Detect which cell encompasses the target text, then output its [x, y] center coordinate. 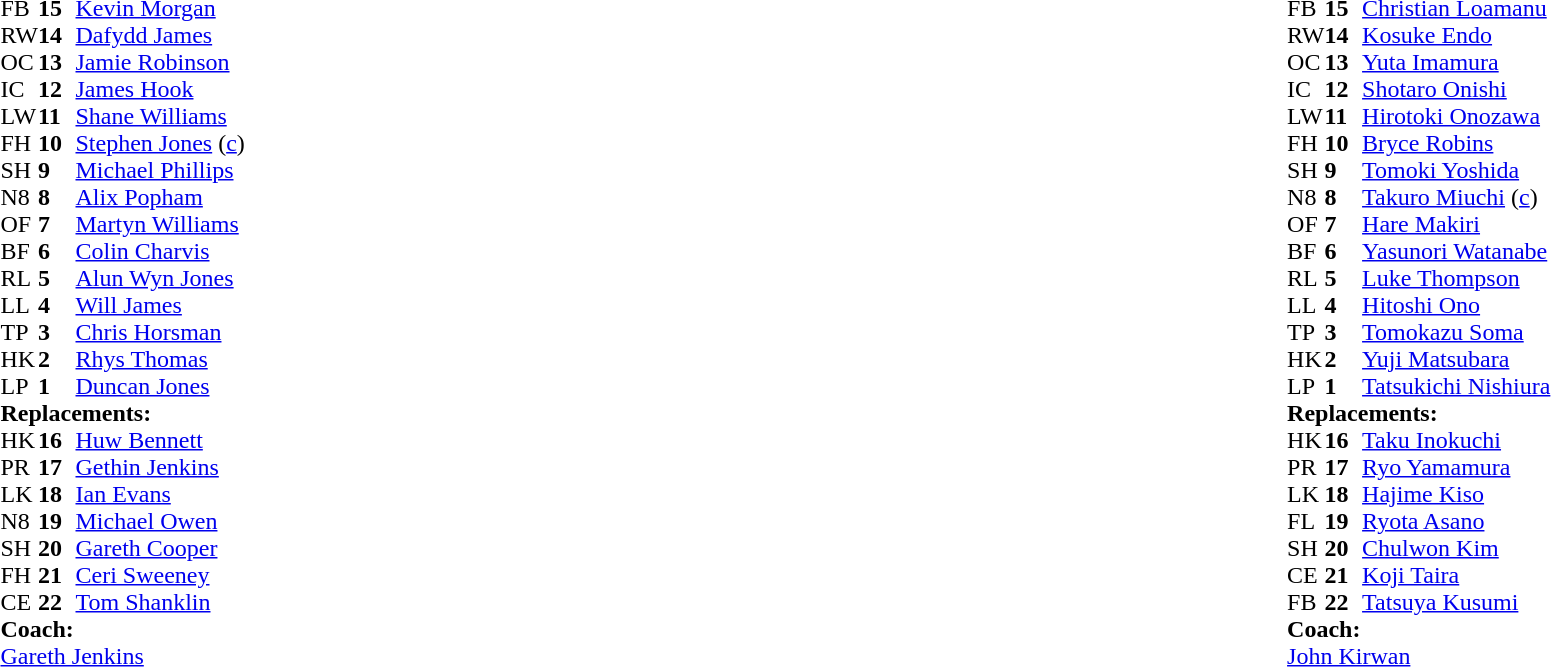
Kosuke Endo [1456, 36]
Ryota Asano [1456, 522]
Alix Popham [160, 198]
Gareth Cooper [160, 548]
FL [1306, 522]
Bryce Robins [1456, 144]
Gethin Jenkins [160, 468]
Chris Horsman [160, 332]
Ceri Sweeney [160, 576]
Hare Makiri [1456, 224]
Luke Thompson [1456, 278]
Tomokazu Soma [1456, 332]
Ryo Yamamura [1456, 468]
Taku Inokuchi [1456, 440]
Tatsuya Kusumi [1456, 602]
Alun Wyn Jones [160, 278]
Yuta Imamura [1456, 62]
Martyn Williams [160, 224]
Stephen Jones (c) [160, 144]
Duncan Jones [160, 386]
Chulwon Kim [1456, 548]
Colin Charvis [160, 252]
Yasunori Watanabe [1456, 252]
Jamie Robinson [160, 62]
Koji Taira [1456, 576]
Huw Bennett [160, 440]
Will James [160, 306]
Takuro Miuchi (c) [1456, 198]
Tom Shanklin [160, 602]
Ian Evans [160, 494]
James Hook [160, 90]
Shotaro Onishi [1456, 90]
Hajime Kiso [1456, 494]
Michael Owen [160, 522]
Shane Williams [160, 116]
Hirotoki Onozawa [1456, 116]
Michael Phillips [160, 170]
Tomoki Yoshida [1456, 170]
Hitoshi Ono [1456, 306]
Dafydd James [160, 36]
FB [1306, 602]
Tatsukichi Nishiura [1456, 386]
Yuji Matsubara [1456, 360]
Rhys Thomas [160, 360]
